From the cell containing the given text, extract its center point as (x, y) coordinate. 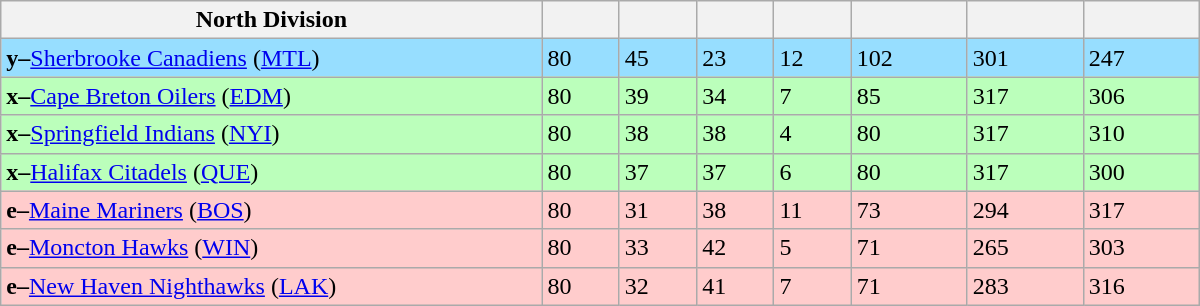
e–Maine Mariners (BOS) (272, 210)
310 (1141, 134)
12 (812, 58)
85 (909, 96)
31 (658, 210)
6 (812, 172)
303 (1141, 248)
42 (736, 248)
41 (736, 286)
34 (736, 96)
4 (812, 134)
x–Halifax Citadels (QUE) (272, 172)
x–Cape Breton Oilers (EDM) (272, 96)
5 (812, 248)
247 (1141, 58)
y–Sherbrooke Canadiens (MTL) (272, 58)
North Division (272, 20)
301 (1025, 58)
102 (909, 58)
e–Moncton Hawks (WIN) (272, 248)
300 (1141, 172)
294 (1025, 210)
23 (736, 58)
265 (1025, 248)
33 (658, 248)
73 (909, 210)
e–New Haven Nighthawks (LAK) (272, 286)
39 (658, 96)
32 (658, 286)
283 (1025, 286)
11 (812, 210)
x–Springfield Indians (NYI) (272, 134)
306 (1141, 96)
316 (1141, 286)
45 (658, 58)
